For the text-containing cell, return its midpoint in (x, y) coordinate format. 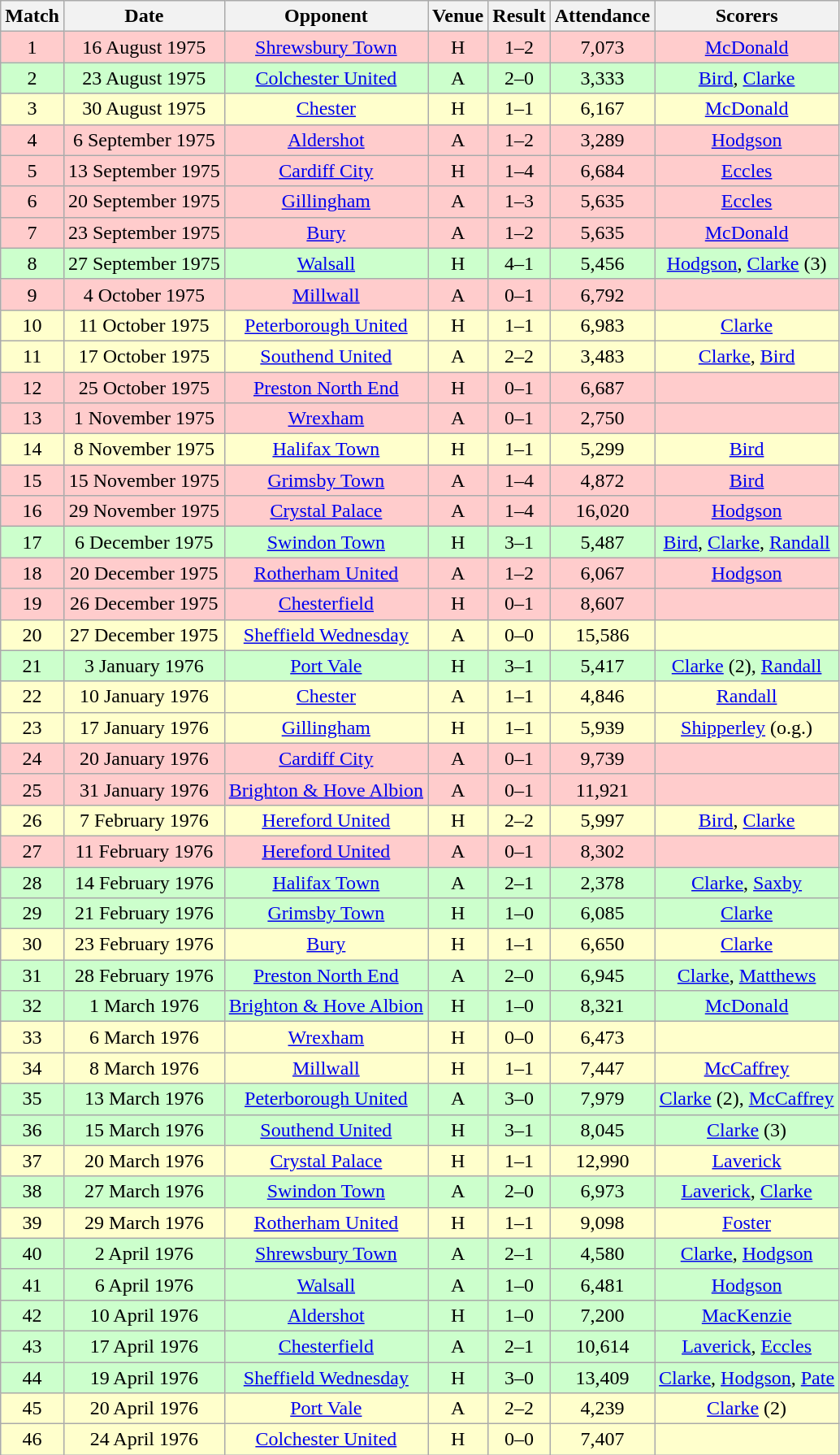
8 March 1976 (144, 1068)
14 February 1976 (144, 882)
24 (32, 758)
25 October 1975 (144, 388)
13 March 1976 (144, 1099)
4,239 (602, 1409)
3,333 (602, 78)
32 (32, 1006)
10 January 1976 (144, 697)
4–1 (519, 263)
5,487 (602, 542)
30 August 1975 (144, 109)
3,289 (602, 140)
36 (32, 1130)
29 November 1975 (144, 511)
12,990 (602, 1161)
2,750 (602, 419)
6,684 (602, 171)
27 (32, 851)
Shipperley (o.g.) (747, 727)
10,614 (602, 1346)
Date (144, 16)
Foster (747, 1223)
33 (32, 1037)
6,067 (602, 573)
23 (32, 727)
5,997 (602, 820)
Clarke, Bird (747, 356)
MacKenzie (747, 1315)
Clarke (2), McCaffrey (747, 1099)
40 (32, 1253)
38 (32, 1192)
6,945 (602, 975)
27 September 1975 (144, 263)
Attendance (602, 16)
20 April 1976 (144, 1409)
15,586 (602, 635)
23 September 1975 (144, 232)
6 September 1975 (144, 140)
Clarke, Hodgson (747, 1253)
20 March 1976 (144, 1161)
Clarke, Hodgson, Pate (747, 1378)
5,299 (602, 450)
10 April 1976 (144, 1315)
1 November 1975 (144, 419)
26 (32, 820)
4,872 (602, 480)
11 February 1976 (144, 851)
4 October 1975 (144, 294)
7,979 (602, 1099)
5 (32, 171)
Hodgson, Clarke (3) (747, 263)
44 (32, 1378)
23 February 1976 (144, 945)
3,483 (602, 356)
8,321 (602, 1006)
13,409 (602, 1378)
28 (32, 882)
6,473 (602, 1037)
6 (32, 202)
1 (32, 47)
8,045 (602, 1130)
27 March 1976 (144, 1192)
5,456 (602, 263)
34 (32, 1068)
43 (32, 1346)
17 (32, 542)
7,407 (602, 1440)
6,792 (602, 294)
7 (32, 232)
6,481 (602, 1284)
2,378 (602, 882)
3 January 1976 (144, 666)
20 September 1975 (144, 202)
7,447 (602, 1068)
7 February 1976 (144, 820)
5,939 (602, 727)
29 (32, 914)
35 (32, 1099)
6 December 1975 (144, 542)
Laverick, Eccles (747, 1346)
Bird, Clarke, Randall (747, 542)
14 (32, 450)
8,607 (602, 604)
8 (32, 263)
Scorers (747, 16)
Clarke (2) (747, 1409)
6 April 1976 (144, 1284)
6,983 (602, 325)
46 (32, 1440)
9 (32, 294)
6,650 (602, 945)
28 February 1976 (144, 975)
16 August 1975 (144, 47)
4,846 (602, 697)
45 (32, 1409)
2 (32, 78)
16 (32, 511)
McCaffrey (747, 1068)
17 January 1976 (144, 727)
Clarke, Saxby (747, 882)
27 December 1975 (144, 635)
6,973 (602, 1192)
2 April 1976 (144, 1253)
8 November 1975 (144, 450)
21 (32, 666)
29 March 1976 (144, 1223)
5,417 (602, 666)
25 (32, 789)
4,580 (602, 1253)
21 February 1976 (144, 914)
3 (32, 109)
6,687 (602, 388)
26 December 1975 (144, 604)
12 (32, 388)
Laverick (747, 1161)
23 August 1975 (144, 78)
Laverick, Clarke (747, 1192)
6,167 (602, 109)
17 April 1976 (144, 1346)
Venue (458, 16)
1 March 1976 (144, 1006)
15 November 1975 (144, 480)
10 (32, 325)
1–3 (519, 202)
Result (519, 16)
24 April 1976 (144, 1440)
Clarke (3) (747, 1130)
8,302 (602, 851)
30 (32, 945)
39 (32, 1223)
Clarke, Matthews (747, 975)
18 (32, 573)
19 (32, 604)
Randall (747, 697)
7,073 (602, 47)
17 October 1975 (144, 356)
6 March 1976 (144, 1037)
16,020 (602, 511)
20 December 1975 (144, 573)
7,200 (602, 1315)
31 (32, 975)
15 (32, 480)
11 October 1975 (144, 325)
11 (32, 356)
6,085 (602, 914)
31 January 1976 (144, 789)
20 (32, 635)
11,921 (602, 789)
37 (32, 1161)
Opponent (326, 16)
13 (32, 419)
13 September 1975 (144, 171)
42 (32, 1315)
19 April 1976 (144, 1378)
Clarke (2), Randall (747, 666)
15 March 1976 (144, 1130)
9,739 (602, 758)
41 (32, 1284)
22 (32, 697)
20 January 1976 (144, 758)
4 (32, 140)
9,098 (602, 1223)
Match (32, 16)
